Capture the cell that displays the provided text and extract its (x, y) central coordinate. 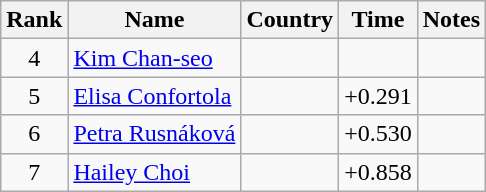
6 (34, 134)
+0.530 (378, 134)
+0.858 (378, 172)
4 (34, 58)
Country (290, 20)
Elisa Confortola (154, 96)
Name (154, 20)
+0.291 (378, 96)
Petra Rusnáková (154, 134)
7 (34, 172)
Time (378, 20)
Kim Chan-seo (154, 58)
5 (34, 96)
Hailey Choi (154, 172)
Rank (34, 20)
Notes (451, 20)
